From the cell containing the given text, extract its center point as [x, y] coordinate. 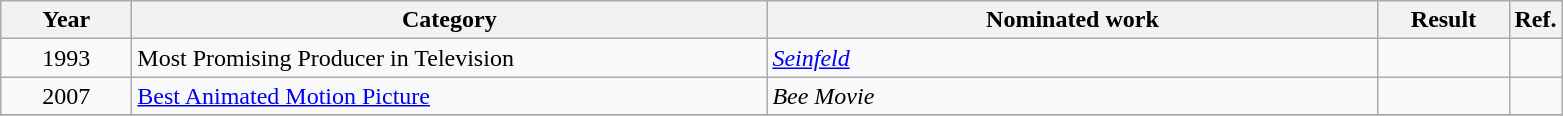
Result [1444, 20]
Best Animated Motion Picture [450, 96]
Year [66, 20]
Nominated work [1072, 20]
Seinfeld [1072, 58]
Most Promising Producer in Television [450, 58]
Category [450, 20]
Bee Movie [1072, 96]
2007 [66, 96]
1993 [66, 58]
Ref. [1536, 20]
